Locate the cell with the specified text and output its (x, y) center coordinate. 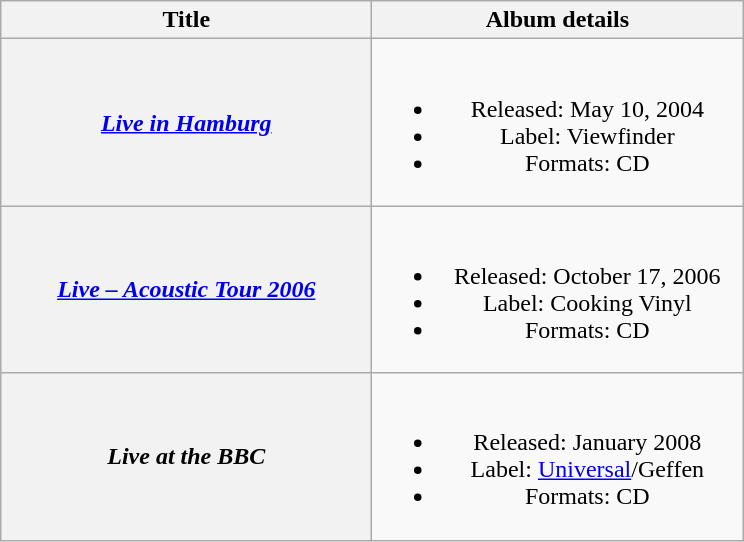
Title (186, 20)
Released: May 10, 2004Label: ViewfinderFormats: CD (558, 122)
Album details (558, 20)
Live – Acoustic Tour 2006 (186, 290)
Released: October 17, 2006Label: Cooking VinylFormats: CD (558, 290)
Live at the BBC (186, 456)
Live in Hamburg (186, 122)
Released: January 2008Label: Universal/GeffenFormats: CD (558, 456)
